Capture the cell that displays the provided text and extract its [X, Y] central coordinate. 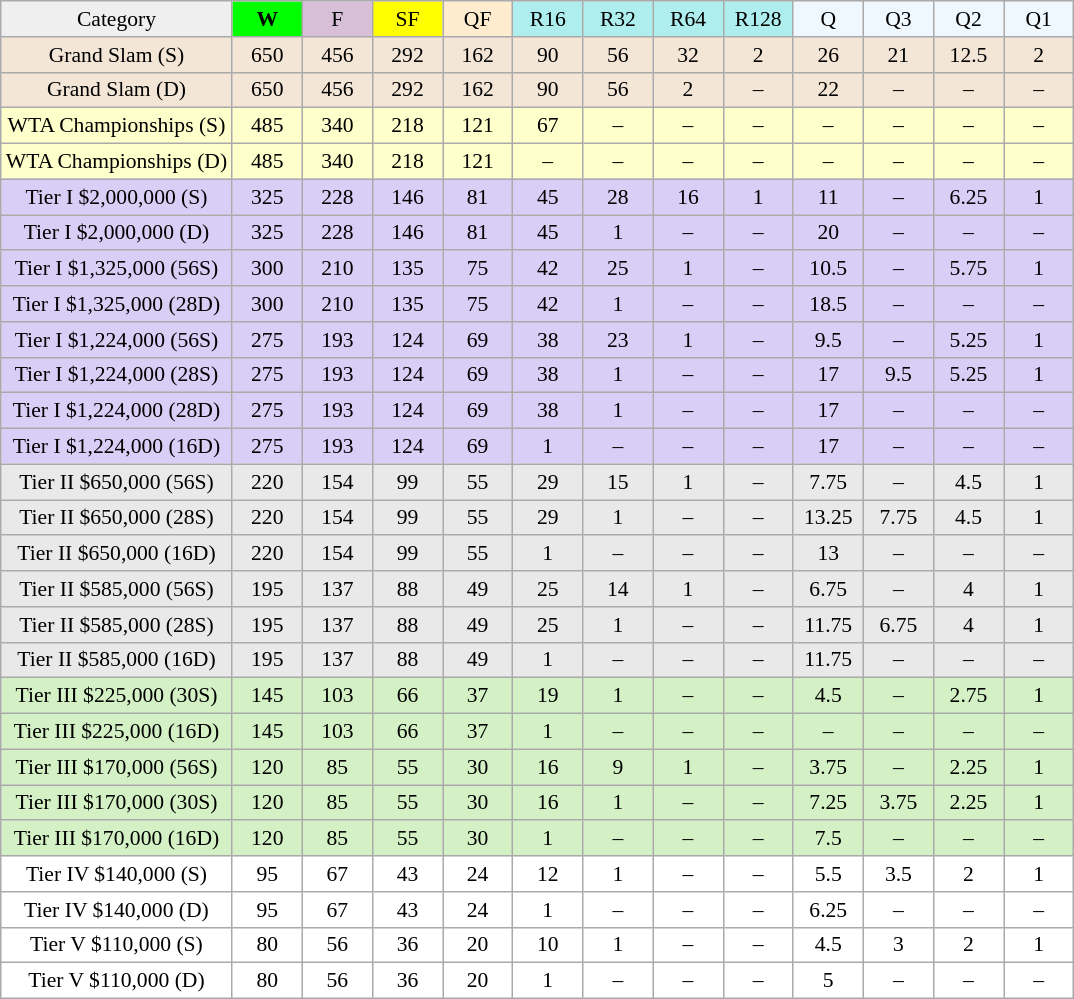
WTA Championships (D) [116, 162]
QF [478, 19]
Q1 [1039, 19]
Category [116, 19]
28 [618, 197]
W [267, 19]
19 [548, 696]
Tier V $110,000 (S) [116, 945]
R128 [758, 19]
Grand Slam (S) [116, 55]
Tier I $1,325,000 (28D) [116, 304]
Tier II $650,000 (16D) [116, 554]
F [337, 19]
2.75 [968, 696]
WTA Championships (S) [116, 126]
12 [548, 874]
15 [618, 482]
Tier III $170,000 (16D) [116, 839]
18.5 [828, 304]
21 [898, 55]
Tier II $650,000 (28S) [116, 518]
26 [828, 55]
23 [618, 340]
Tier V $110,000 (D) [116, 981]
14 [618, 589]
10.5 [828, 269]
R16 [548, 19]
13.25 [828, 518]
Tier I $1,224,000 (28D) [116, 411]
R64 [688, 19]
SF [407, 19]
Q2 [968, 19]
3 [898, 945]
Tier I $1,224,000 (16D) [116, 447]
R32 [618, 19]
Tier II $585,000 (16D) [116, 660]
Tier III $225,000 (30S) [116, 696]
Q [828, 19]
10 [548, 945]
Tier IV $140,000 (D) [116, 910]
7.5 [828, 839]
Tier III $170,000 (56S) [116, 767]
3.5 [898, 874]
Tier I $2,000,000 (D) [116, 233]
Tier II $650,000 (56S) [116, 482]
5.75 [968, 269]
Tier IV $140,000 (S) [116, 874]
Tier II $585,000 (28S) [116, 625]
Tier I $1,325,000 (56S) [116, 269]
Tier II $585,000 (56S) [116, 589]
5 [828, 981]
Q3 [898, 19]
22 [828, 90]
12.5 [968, 55]
Tier III $170,000 (30S) [116, 803]
7.25 [828, 803]
Tier I $1,224,000 (28S) [116, 375]
Tier I $1,224,000 (56S) [116, 340]
Tier I $2,000,000 (S) [116, 197]
13 [828, 554]
5.5 [828, 874]
Grand Slam (D) [116, 90]
11 [828, 197]
32 [688, 55]
Tier III $225,000 (16D) [116, 732]
9 [618, 767]
